From the cell containing the given text, extract its center point as (X, Y) coordinate. 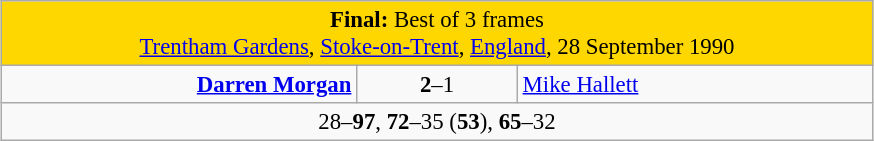
Final: Best of 3 framesTrentham Gardens, Stoke-on-Trent, England, 28 September 1990 (437, 34)
2–1 (438, 85)
28–97, 72–35 (53), 65–32 (437, 122)
Darren Morgan (179, 85)
Mike Hallett (695, 85)
